Detect which cell encompasses the target text, then output its (x, y) center coordinate. 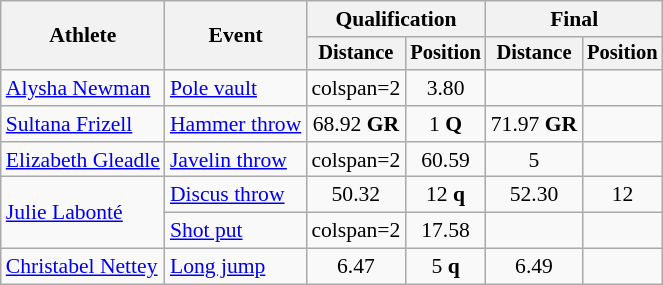
Sultana Frizell (83, 124)
Javelin throw (236, 160)
Qualification (396, 19)
71.97 GR (534, 124)
17.58 (445, 231)
Christabel Nettey (83, 267)
Shot put (236, 231)
12 q (445, 195)
Elizabeth Gleadle (83, 160)
60.59 (445, 160)
12 (622, 195)
Long jump (236, 267)
50.32 (356, 195)
Discus throw (236, 195)
Athlete (83, 36)
52.30 (534, 195)
Alysha Newman (83, 88)
5 (534, 160)
3.80 (445, 88)
Final (574, 19)
5 q (445, 267)
1 Q (445, 124)
Pole vault (236, 88)
Julie Labonté (83, 212)
Event (236, 36)
68.92 GR (356, 124)
Hammer throw (236, 124)
6.49 (534, 267)
6.47 (356, 267)
